Scan for the cell matching the given text and deliver its (X, Y) coordinate at center. 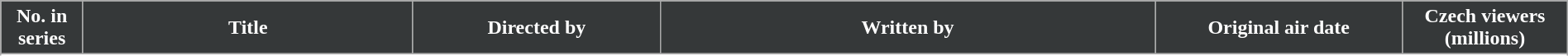
Directed by (536, 28)
No. inseries (42, 28)
Title (248, 28)
Czech viewers(millions) (1485, 28)
Original air date (1279, 28)
Written by (907, 28)
